Identify which cell holds the provided text, then report its [x, y] central coordinate. 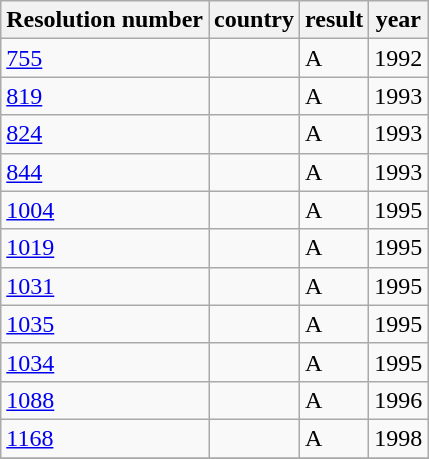
1031 [105, 286]
year [398, 20]
755 [105, 58]
1019 [105, 248]
1168 [105, 438]
1034 [105, 362]
1992 [398, 58]
1004 [105, 210]
Resolution number [105, 20]
country [254, 20]
1998 [398, 438]
1996 [398, 400]
result [334, 20]
844 [105, 172]
819 [105, 96]
824 [105, 134]
1088 [105, 400]
1035 [105, 324]
